Scan for the cell matching the given text and deliver its [X, Y] coordinate at center. 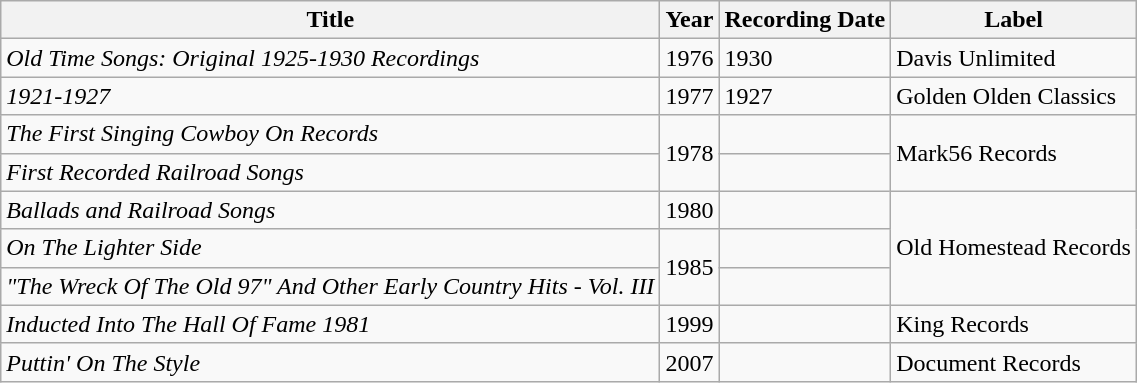
Old Homestead Records [1014, 248]
Puttin' On The Style [330, 362]
1976 [690, 58]
Recording Date [805, 20]
Mark56 Records [1014, 153]
"The Wreck Of The Old 97" And Other Early Country Hits - Vol. III [330, 286]
Davis Unlimited [1014, 58]
First Recorded Railroad Songs [330, 172]
The First Singing Cowboy On Records [330, 134]
King Records [1014, 324]
1977 [690, 96]
Title [330, 20]
On The Lighter Side [330, 248]
Ballads and Railroad Songs [330, 210]
1999 [690, 324]
2007 [690, 362]
Inducted Into The Hall Of Fame 1981 [330, 324]
1985 [690, 267]
1930 [805, 58]
1978 [690, 153]
1927 [805, 96]
1921-1927 [330, 96]
Golden Olden Classics [1014, 96]
Year [690, 20]
1980 [690, 210]
Label [1014, 20]
Old Time Songs: Original 1925-1930 Recordings [330, 58]
Document Records [1014, 362]
